Return [X, Y] of the center of cell containing provided text 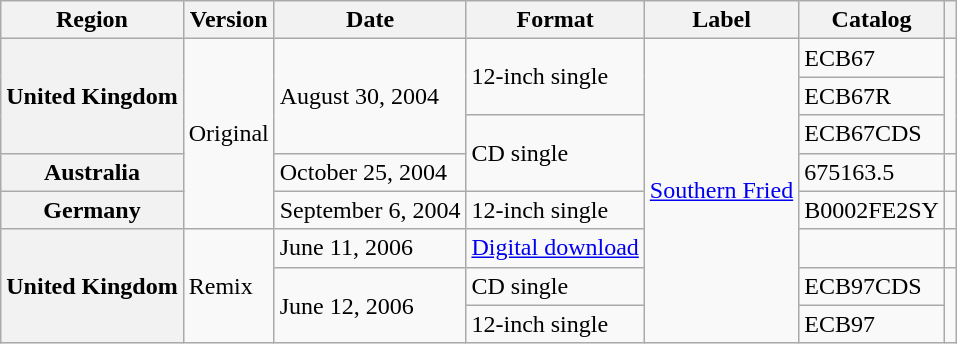
ECB67 [872, 58]
Germany [92, 210]
August 30, 2004 [370, 96]
Catalog [872, 20]
B0002FE2SY [872, 210]
Digital download [555, 248]
Version [228, 20]
Southern Fried [721, 191]
Format [555, 20]
675163.5 [872, 172]
Australia [92, 172]
ECB67R [872, 96]
June 11, 2006 [370, 248]
September 6, 2004 [370, 210]
Date [370, 20]
Original [228, 134]
ECB97 [872, 324]
Label [721, 20]
Region [92, 20]
October 25, 2004 [370, 172]
ECB97CDS [872, 286]
June 12, 2006 [370, 305]
Remix [228, 286]
ECB67CDS [872, 134]
